Scan for the cell matching the given text and deliver its (x, y) coordinate at center. 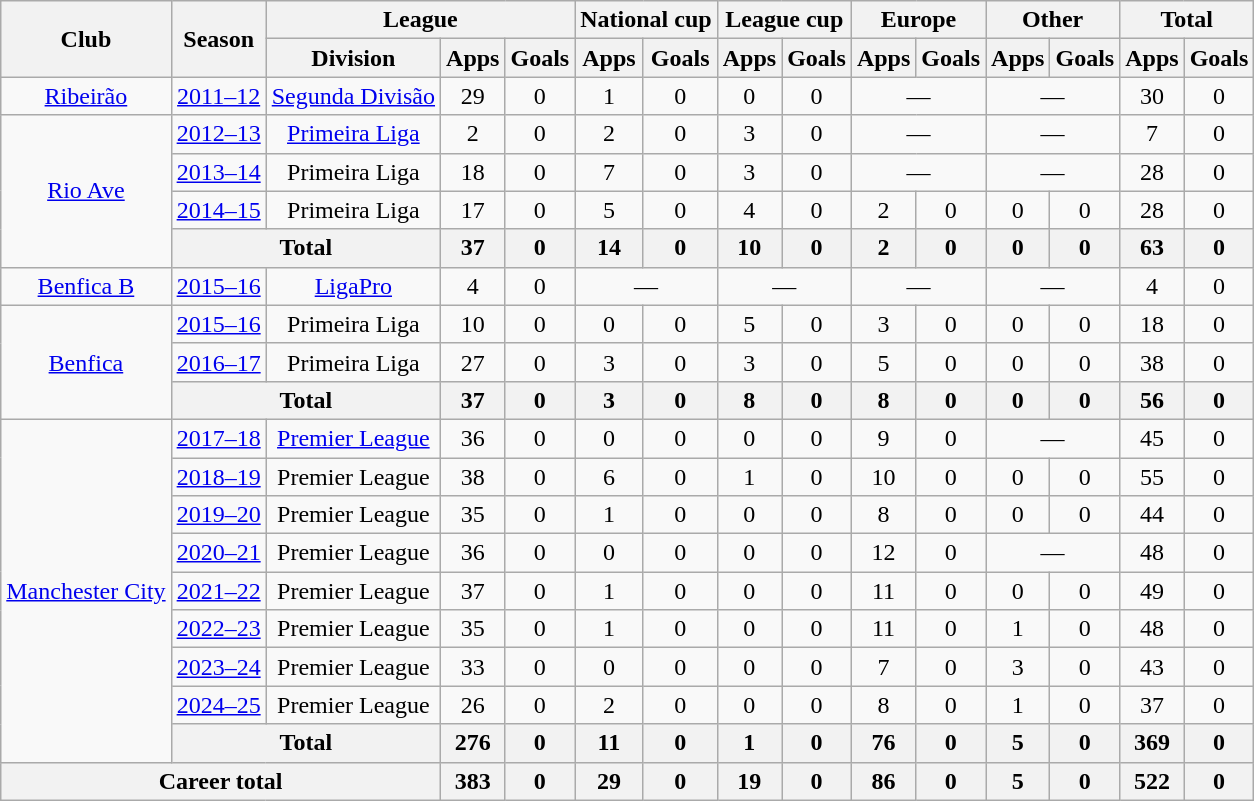
2017–18 (218, 438)
Rio Ave (86, 191)
369 (1152, 743)
Europe (918, 20)
League (420, 20)
86 (883, 781)
2024–25 (218, 705)
276 (473, 743)
Club (86, 39)
27 (473, 362)
63 (1152, 248)
2022–23 (218, 629)
2021–22 (218, 591)
45 (1152, 438)
National cup (646, 20)
26 (473, 705)
2011–12 (218, 96)
19 (749, 781)
14 (609, 248)
2013–14 (218, 172)
76 (883, 743)
17 (473, 210)
49 (1152, 591)
9 (883, 438)
383 (473, 781)
56 (1152, 400)
2018–19 (218, 477)
12 (883, 553)
33 (473, 667)
2014–15 (218, 210)
Season (218, 39)
League cup (784, 20)
2019–20 (218, 515)
55 (1152, 477)
Benfica B (86, 286)
Segunda Divisão (353, 96)
Benfica (86, 362)
522 (1152, 781)
Manchester City (86, 590)
2012–13 (218, 134)
Career total (221, 781)
2023–24 (218, 667)
LigaPro (353, 286)
Other (1053, 20)
6 (609, 477)
43 (1152, 667)
44 (1152, 515)
2020–21 (218, 553)
Ribeirão (86, 96)
Division (353, 58)
2016–17 (218, 362)
30 (1152, 96)
